Identify which cell holds the provided text, then report its (x, y) central coordinate. 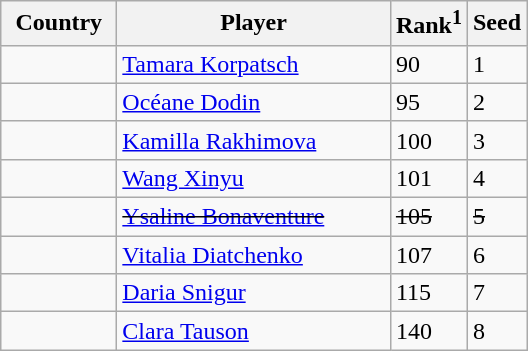
Vitalia Diatchenko (254, 255)
Wang Xinyu (254, 178)
Tamara Korpatsch (254, 64)
95 (428, 102)
6 (496, 255)
3 (496, 140)
5 (496, 217)
101 (428, 178)
1 (496, 64)
Daria Snigur (254, 293)
90 (428, 64)
Ysaline Bonaventure (254, 217)
7 (496, 293)
100 (428, 140)
115 (428, 293)
Clara Tauson (254, 331)
107 (428, 255)
140 (428, 331)
2 (496, 102)
Player (254, 24)
Seed (496, 24)
105 (428, 217)
8 (496, 331)
Country (59, 24)
Kamilla Rakhimova (254, 140)
Rank1 (428, 24)
4 (496, 178)
Océane Dodin (254, 102)
